For the text-containing cell, return its midpoint in [x, y] coordinate format. 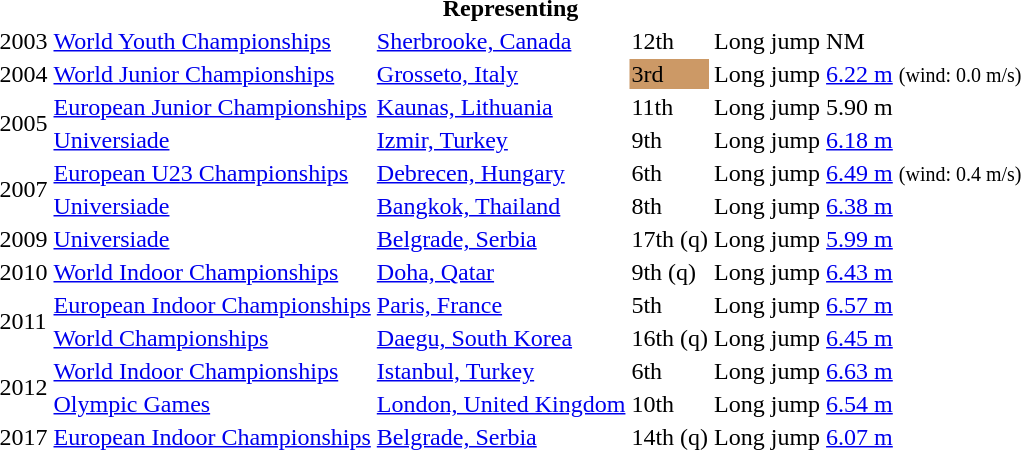
Doha, Qatar [501, 272]
17th (q) [670, 239]
Sherbrooke, Canada [501, 41]
London, United Kingdom [501, 404]
9th [670, 140]
5th [670, 305]
16th (q) [670, 338]
11th [670, 107]
Istanbul, Turkey [501, 371]
European Junior Championships [212, 107]
Kaunas, Lithuania [501, 107]
Olympic Games [212, 404]
World Championships [212, 338]
World Youth Championships [212, 41]
Paris, France [501, 305]
Izmir, Turkey [501, 140]
World Junior Championships [212, 74]
8th [670, 206]
Bangkok, Thailand [501, 206]
Belgrade, Serbia [501, 239]
European U23 Championships [212, 173]
12th [670, 41]
9th (q) [670, 272]
10th [670, 404]
3rd [670, 74]
European Indoor Championships [212, 305]
Daegu, South Korea [501, 338]
Grosseto, Italy [501, 74]
Debrecen, Hungary [501, 173]
